Return [x, y] of the center of cell containing provided text 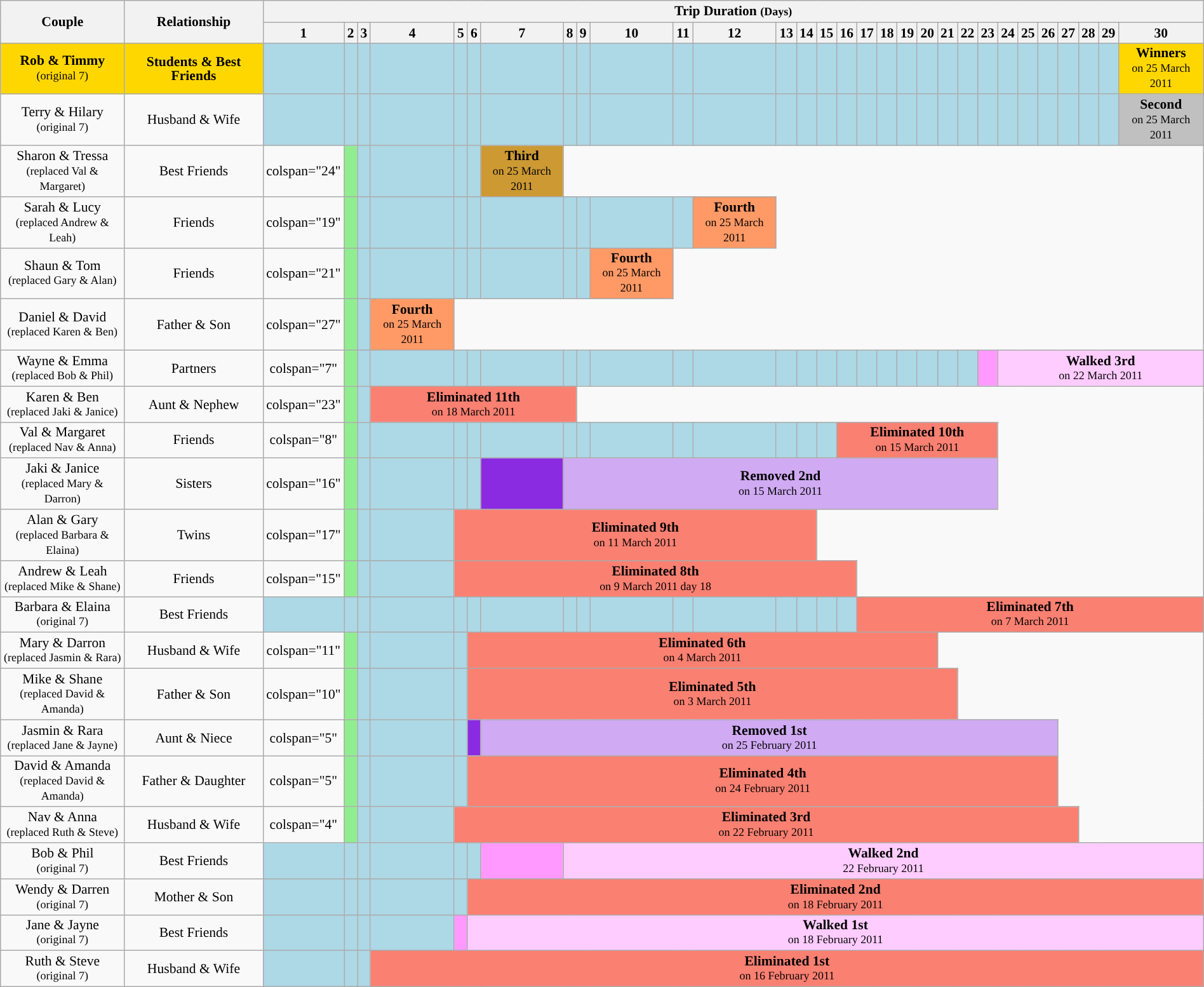
colspan="19" [304, 222]
Rob & Timmy(original 7) [62, 69]
Eliminated 9thon 11 March 2011 [635, 535]
Mike & Shane(replaced David & Amanda) [62, 695]
Students & Best Friends [194, 69]
Jasmin & Rara(replaced Jane & Jayne) [62, 738]
Daniel & David(replaced Karen & Ben) [62, 325]
colspan="11" [304, 650]
3 [363, 33]
7 [522, 33]
Andrew & Leah(replaced Mike & Shane) [62, 579]
Walked 3rdon 22 March 2011 [1100, 368]
25 [1028, 33]
15 [827, 33]
Mary & Darron(replaced Jasmin & Rara) [62, 650]
17 [867, 33]
4 [412, 33]
26 [1048, 33]
Walked 1ston 18 February 2011 [836, 932]
Nav & Anna(replaced Ruth & Steve) [62, 826]
Mother & Son [194, 897]
Alan & Gary(replaced Barbara & Elaina) [62, 535]
23 [987, 33]
Val & Margaret(replaced Nav & Anna) [62, 441]
28 [1088, 33]
Eliminated 5thon 3 March 2011 [712, 695]
Twins [194, 535]
Shaun & Tom(replaced Gary & Alan) [62, 273]
colspan="4" [304, 826]
Sharon & Tressa(replaced Val & Margaret) [62, 171]
20 [927, 33]
1 [304, 33]
11 [683, 33]
30 [1161, 33]
Karen & Ben(replaced Jaki & Janice) [62, 404]
Eliminated 8thon 9 March 2011 day 18 [655, 579]
10 [632, 33]
colspan="7" [304, 368]
Father & Daughter [194, 781]
David & Amanda(replaced David & Amanda) [62, 781]
Relationship [194, 22]
29 [1109, 33]
Removed 2ndon 15 March 2011 [780, 484]
12 [735, 33]
Eliminated 7thon 7 March 2011 [1030, 615]
Barbara & Elaina(original 7) [62, 615]
colspan="23" [304, 404]
Jane & Jayne(original 7) [62, 932]
colspan="15" [304, 579]
Eliminated 10thon 15 March 2011 [917, 441]
Bob & Phil(original 7) [62, 861]
colspan="27" [304, 325]
16 [846, 33]
14 [806, 33]
colspan="24" [304, 171]
Thirdon 25 March 2011 [522, 171]
9 [583, 33]
Removed 1ston 25 February 2011 [770, 738]
Eliminated 4thon 24 February 2011 [763, 781]
Eliminated 1ston 16 February 2011 [787, 969]
Ruth & Steve(original 7) [62, 969]
6 [474, 33]
Eliminated 3rdon 22 February 2011 [766, 826]
colspan="10" [304, 695]
Jaki & Janice(replaced Mary & Darron) [62, 484]
Sarah & Lucy(replaced Andrew & Leah) [62, 222]
Aunt & Niece [194, 738]
19 [907, 33]
18 [887, 33]
Partners [194, 368]
colspan="21" [304, 273]
Wayne & Emma(replaced Bob & Phil) [62, 368]
Eliminated 2ndon 18 February 2011 [836, 897]
2 [351, 33]
colspan="16" [304, 484]
Walked 2nd22 February 2011 [883, 861]
13 [786, 33]
Couple [62, 22]
8 [570, 33]
21 [947, 33]
Eliminated 6thon 4 March 2011 [702, 650]
22 [968, 33]
Secondon 25 March 2011 [1161, 121]
Eliminated 11thon 18 March 2011 [473, 404]
Trip Duration (Days) [733, 11]
Wendy & Darren(original 7) [62, 897]
colspan="8" [304, 441]
Terry & Hilary(original 7) [62, 121]
colspan="17" [304, 535]
Sisters [194, 484]
5 [461, 33]
27 [1068, 33]
Winnerson 25 March 2011 [1161, 69]
24 [1008, 33]
Aunt & Nephew [194, 404]
